Extract the (x, y) coordinate from the center of the cell holding the provided text.  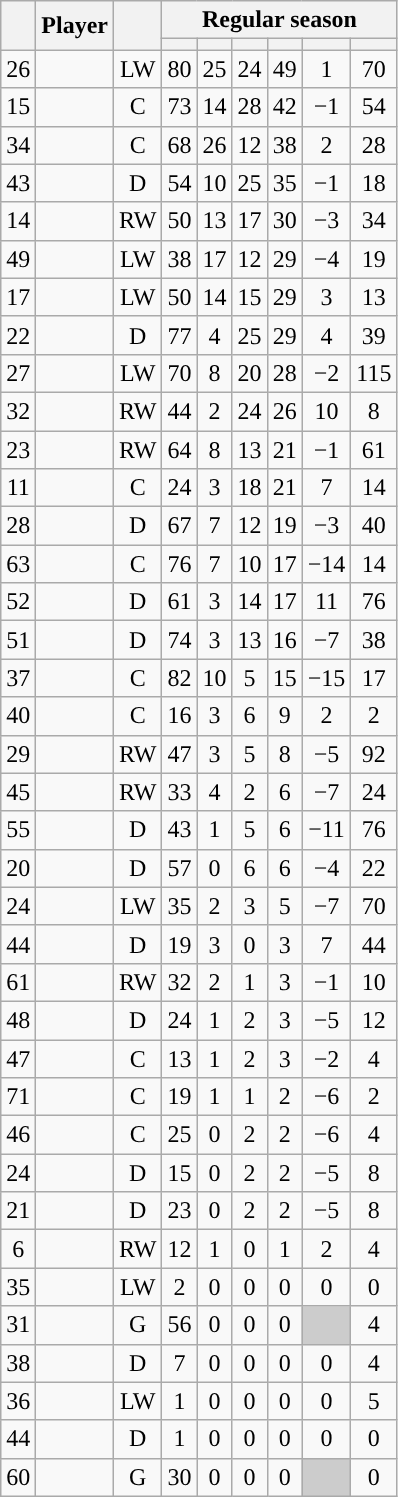
77 (180, 335)
82 (180, 678)
63 (18, 564)
36 (18, 1401)
64 (180, 449)
−11 (326, 830)
33 (180, 792)
Regular season (280, 20)
67 (180, 526)
45 (18, 792)
56 (180, 1325)
−14 (326, 564)
Player (75, 26)
51 (18, 640)
92 (374, 754)
74 (180, 640)
73 (180, 107)
71 (18, 1097)
48 (18, 1020)
68 (180, 145)
−15 (326, 678)
46 (18, 1135)
42 (284, 107)
39 (374, 335)
115 (374, 373)
55 (18, 830)
57 (180, 868)
52 (18, 602)
27 (18, 373)
37 (18, 678)
31 (18, 1325)
60 (18, 1477)
9 (284, 716)
80 (180, 69)
